Determine the (x, y) coordinate at the center of the cell enclosing the given text.  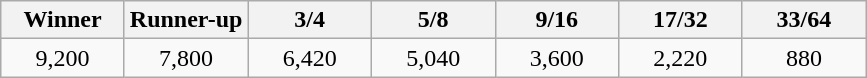
7,800 (186, 58)
2,220 (681, 58)
3,600 (557, 58)
5,040 (433, 58)
17/32 (681, 20)
9,200 (63, 58)
880 (804, 58)
9/16 (557, 20)
Runner-up (186, 20)
33/64 (804, 20)
Winner (63, 20)
5/8 (433, 20)
3/4 (310, 20)
6,420 (310, 58)
